Pinpoint the cell where the given text exists, returning its (x, y) midpoint coordinate. 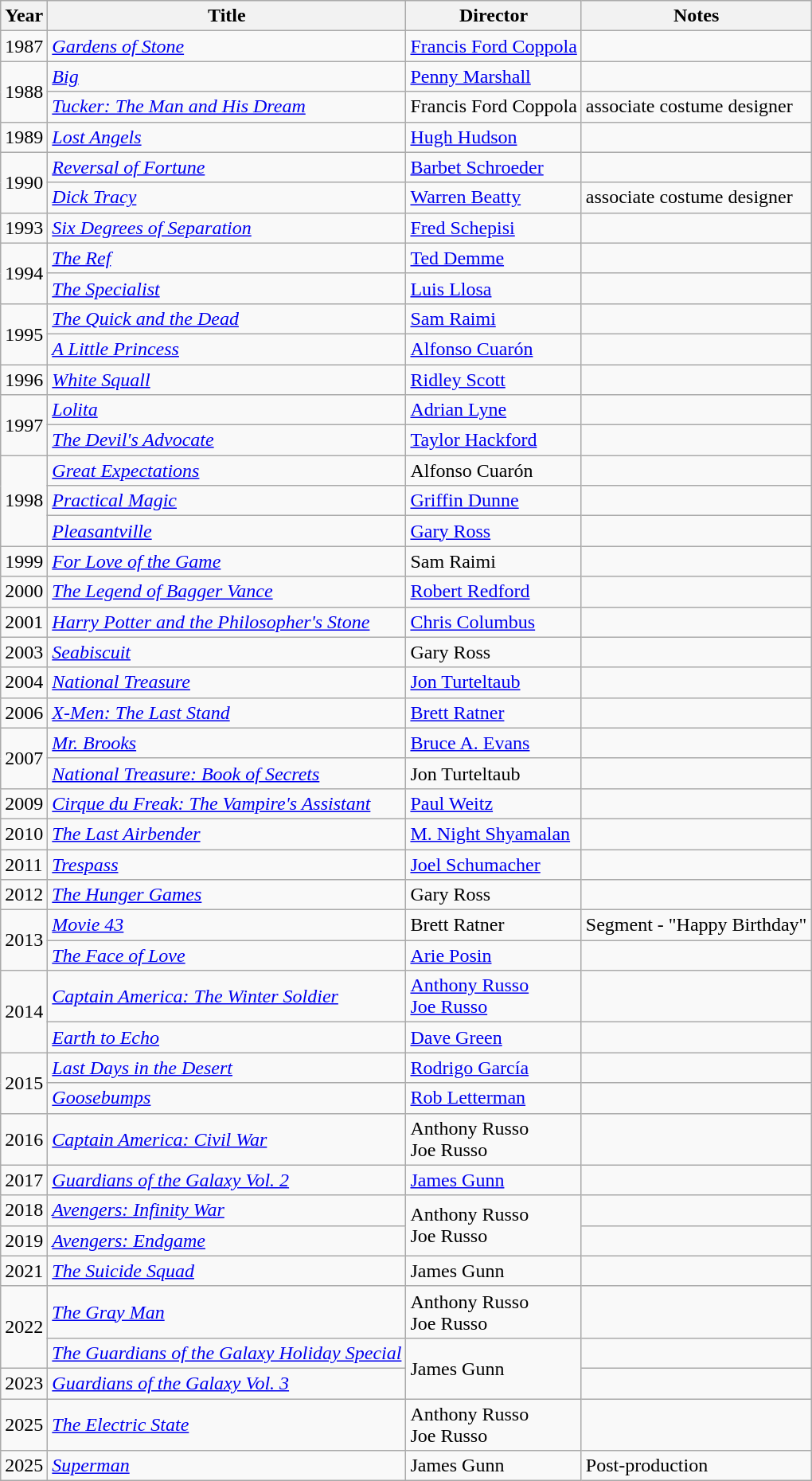
The Quick and the Dead (227, 318)
2000 (24, 592)
Superman (227, 1466)
Harry Potter and the Philosopher's Stone (227, 622)
2011 (24, 864)
Lolita (227, 410)
2016 (24, 1139)
2009 (24, 803)
The Hunger Games (227, 895)
The Guardians of the Galaxy Holiday Special (227, 1353)
Last Days in the Desert (227, 1068)
Post-production (696, 1466)
1987 (24, 46)
Hugh Hudson (494, 137)
Adrian Lyne (494, 410)
The Last Airbender (227, 834)
White Squall (227, 380)
Joel Schumacher (494, 864)
Barbet Schroeder (494, 167)
Earth to Echo (227, 1037)
2014 (24, 1011)
The Legend of Bagger Vance (227, 592)
1989 (24, 137)
Ted Demme (494, 258)
The Electric State (227, 1424)
Avengers: Infinity War (227, 1210)
Penny Marshall (494, 76)
1988 (24, 92)
1995 (24, 334)
Pleasantville (227, 531)
Tucker: The Man and His Dream (227, 107)
2017 (24, 1180)
2022 (24, 1327)
Cirque du Freak: The Vampire's Assistant (227, 803)
2012 (24, 895)
2021 (24, 1271)
The Suicide Squad (227, 1271)
1990 (24, 182)
2023 (24, 1383)
Guardians of the Galaxy Vol. 2 (227, 1180)
Movie 43 (227, 925)
Guardians of the Galaxy Vol. 3 (227, 1383)
Mr. Brooks (227, 743)
Practical Magic (227, 501)
2013 (24, 940)
Captain America: The Winter Soldier (227, 997)
1998 (24, 501)
Rob Letterman (494, 1098)
Gardens of Stone (227, 46)
A Little Princess (227, 349)
Notes (696, 16)
Year (24, 16)
Big (227, 76)
For Love of the Game (227, 561)
The Gray Man (227, 1312)
Arie Posin (494, 955)
X-Men: The Last Stand (227, 713)
The Ref (227, 258)
Robert Redford (494, 592)
The Devil's Advocate (227, 440)
2019 (24, 1241)
2004 (24, 682)
National Treasure: Book of Secrets (227, 773)
2010 (24, 834)
Chris Columbus (494, 622)
M. Night Shyamalan (494, 834)
Luis Llosa (494, 288)
Reversal of Fortune (227, 167)
Paul Weitz (494, 803)
1994 (24, 273)
Great Expectations (227, 471)
1993 (24, 228)
1997 (24, 425)
2006 (24, 713)
Rodrigo García (494, 1068)
1996 (24, 380)
Director (494, 16)
Title (227, 16)
Trespass (227, 864)
2001 (24, 622)
Lost Angels (227, 137)
Captain America: Civil War (227, 1139)
The Specialist (227, 288)
National Treasure (227, 682)
2015 (24, 1083)
The Face of Love (227, 955)
Goosebumps (227, 1098)
2018 (24, 1210)
Avengers: Endgame (227, 1241)
Segment - "Happy Birthday" (696, 925)
Griffin Dunne (494, 501)
Dave Green (494, 1037)
Fred Schepisi (494, 228)
Warren Beatty (494, 197)
2003 (24, 652)
2007 (24, 758)
Seabiscuit (227, 652)
Six Degrees of Separation (227, 228)
Bruce A. Evans (494, 743)
Ridley Scott (494, 380)
Taylor Hackford (494, 440)
1999 (24, 561)
Dick Tracy (227, 197)
